Provide the [x, y] coordinate of the cell's center where the given text is located.  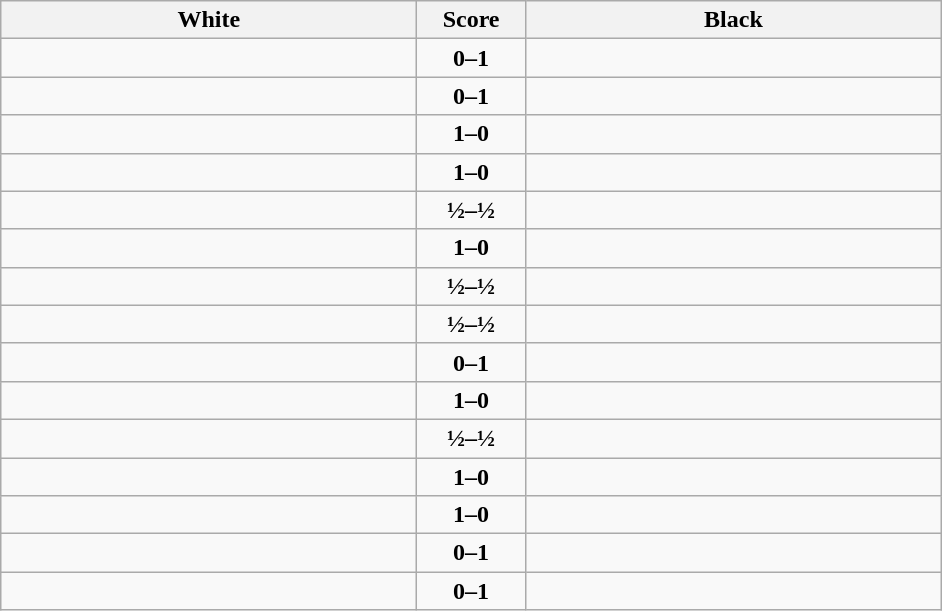
White [209, 20]
Score [472, 20]
Black [733, 20]
